Capture the cell that displays the provided text and extract its [x, y] central coordinate. 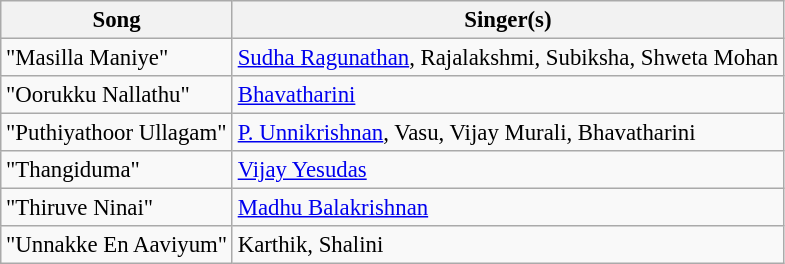
Sudha Ragunathan, Rajalakshmi, Subiksha, Shweta Mohan [508, 58]
Karthik, Shalini [508, 245]
"Unnakke En Aaviyum" [117, 245]
"Masilla Maniye" [117, 58]
"Thangiduma" [117, 170]
"Thiruve Ninai" [117, 208]
P. Unnikrishnan, Vasu, Vijay Murali, Bhavatharini [508, 133]
Singer(s) [508, 20]
Bhavatharini [508, 95]
"Oorukku Nallathu" [117, 95]
"Puthiyathoor Ullagam" [117, 133]
Madhu Balakrishnan [508, 208]
Vijay Yesudas [508, 170]
Song [117, 20]
